Output the (X, Y) coordinate of the center of the cell containing the given text.  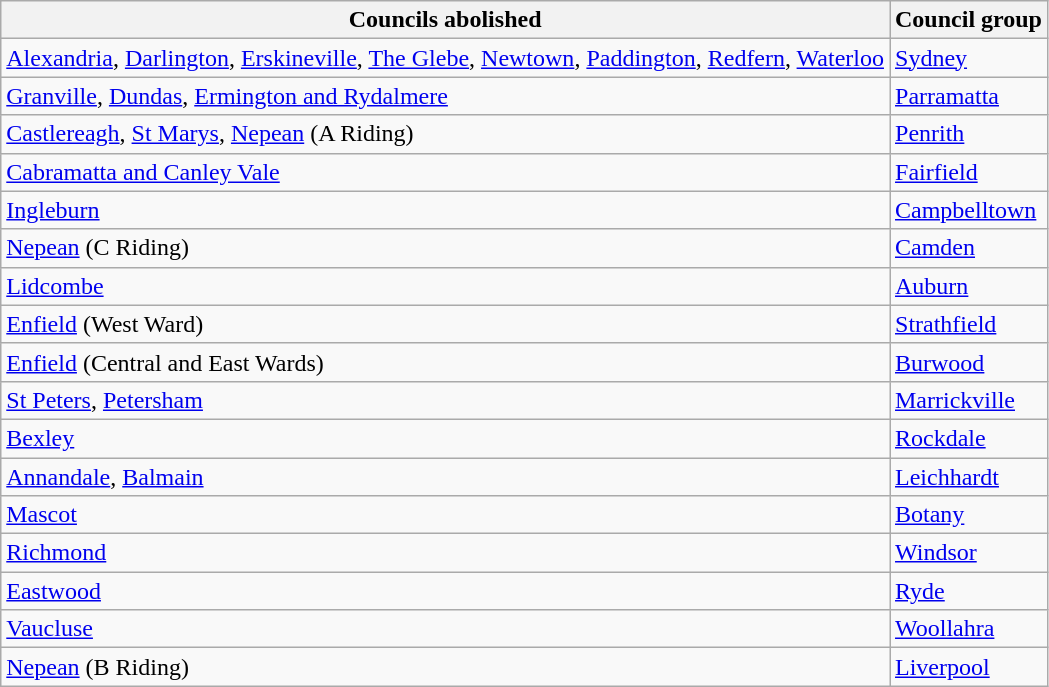
Leichhardt (969, 477)
Rockdale (969, 438)
Parramatta (969, 96)
Auburn (969, 286)
Lidcombe (446, 286)
Nepean (B Riding) (446, 667)
Annandale, Balmain (446, 477)
Enfield (Central and East Wards) (446, 362)
Eastwood (446, 591)
Strathfield (969, 324)
Nepean (C Riding) (446, 248)
Bexley (446, 438)
Burwood (969, 362)
Vaucluse (446, 629)
Ryde (969, 591)
Woollahra (969, 629)
Richmond (446, 553)
Mascot (446, 515)
Ingleburn (446, 210)
Cabramatta and Canley Vale (446, 172)
Granville, Dundas, Ermington and Rydalmere (446, 96)
Council group (969, 20)
Camden (969, 248)
Marrickville (969, 400)
Windsor (969, 553)
Alexandria, Darlington, Erskineville, The Glebe, Newtown, Paddington, Redfern, Waterloo (446, 58)
St Peters, Petersham (446, 400)
Fairfield (969, 172)
Councils abolished (446, 20)
Botany (969, 515)
Campbelltown (969, 210)
Liverpool (969, 667)
Castlereagh, St Marys, Nepean (A Riding) (446, 134)
Penrith (969, 134)
Enfield (West Ward) (446, 324)
Sydney (969, 58)
